Output the (X, Y) coordinate of the center of the cell containing the given text.  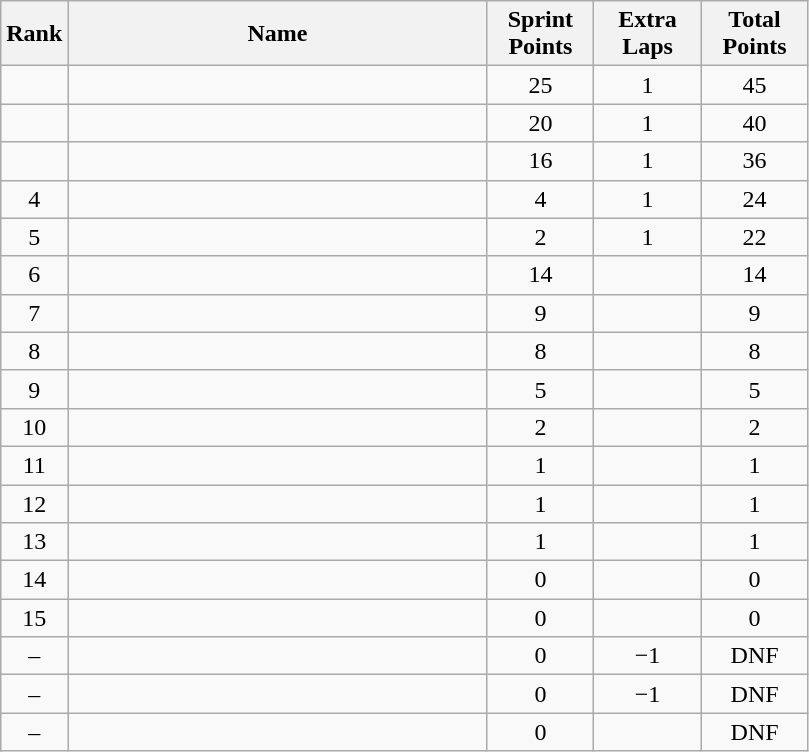
15 (34, 618)
36 (754, 161)
Rank (34, 34)
ExtraLaps (648, 34)
TotalPoints (754, 34)
SprintPoints (540, 34)
45 (754, 85)
16 (540, 161)
22 (754, 237)
7 (34, 313)
25 (540, 85)
20 (540, 123)
12 (34, 503)
Name (278, 34)
10 (34, 427)
6 (34, 275)
40 (754, 123)
24 (754, 199)
11 (34, 465)
13 (34, 542)
